Pinpoint the cell where the given text exists, returning its (x, y) midpoint coordinate. 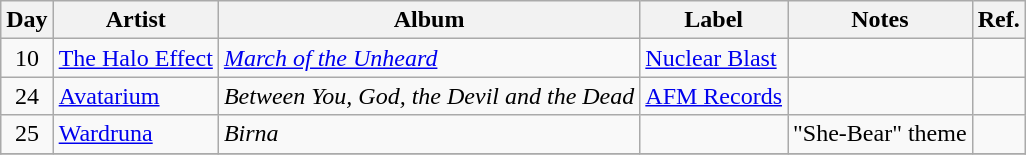
March of the Unheard (428, 58)
Ref. (998, 20)
Birna (428, 134)
"She-Bear" theme (880, 134)
The Halo Effect (136, 58)
Label (714, 20)
Album (428, 20)
Notes (880, 20)
Wardruna (136, 134)
AFM Records (714, 96)
Artist (136, 20)
25 (27, 134)
Between You, God, the Devil and the Dead (428, 96)
Day (27, 20)
Nuclear Blast (714, 58)
10 (27, 58)
24 (27, 96)
Avatarium (136, 96)
